Pinpoint the cell where the given text exists, returning its (x, y) midpoint coordinate. 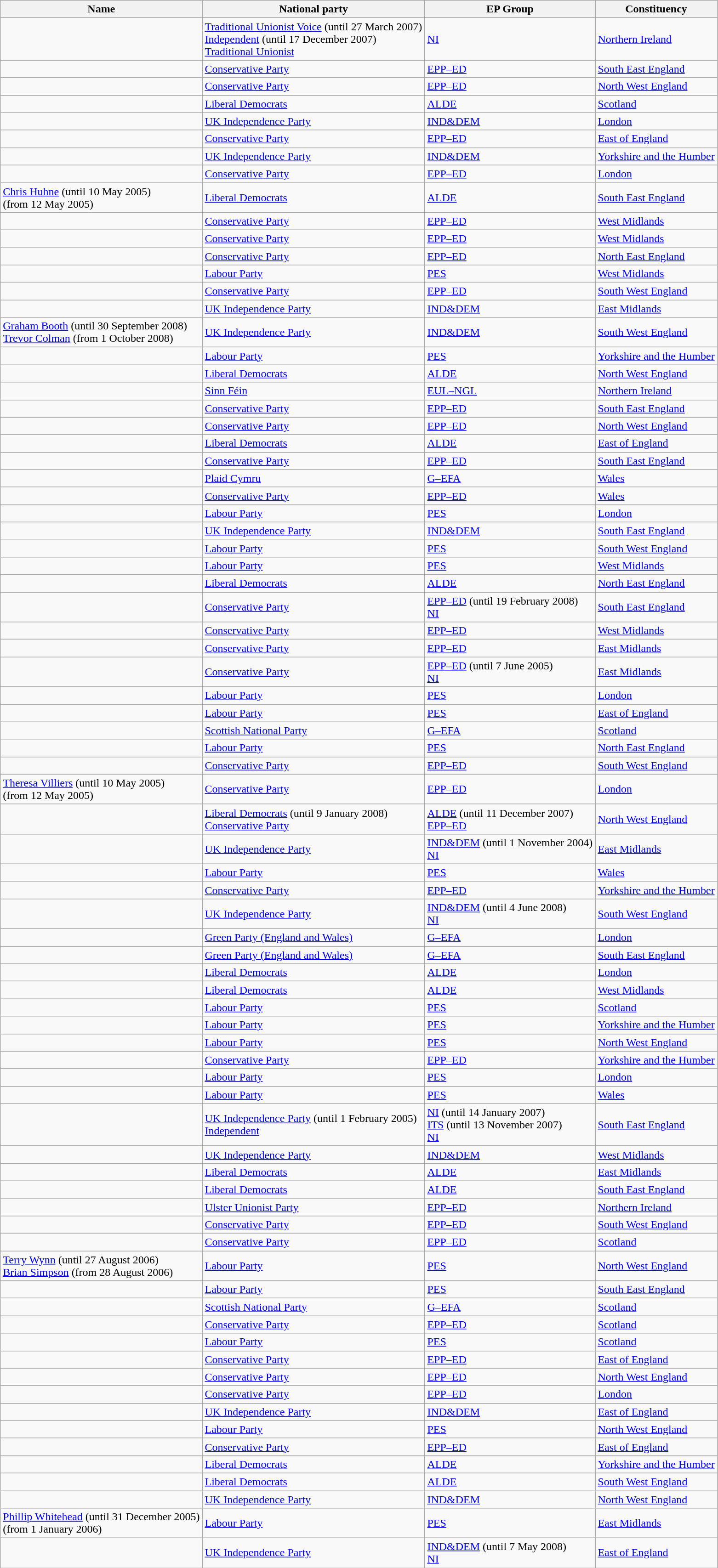
Traditional Unionist Voice (until 27 March 2007) Independent (until 17 December 2007) Traditional Unionist (313, 39)
IND&DEM (until 4 June 2008) NI (510, 914)
Liberal Democrats (until 9 January 2008) Conservative Party (313, 819)
NI (510, 39)
Ulster Unionist Party (313, 1207)
Name (101, 9)
ALDE (until 11 December 2007) EPP–ED (510, 819)
IND&DEM (until 7 May 2008) NI (510, 1553)
National party (313, 9)
NI (until 14 January 2007) ITS (until 13 November 2007) NI (510, 1125)
Theresa Villiers (until 10 May 2005) (from 12 May 2005) (101, 789)
IND&DEM (until 1 November 2004) NI (510, 849)
EUL–NGL (510, 391)
Plaid Cymru (313, 478)
Phillip Whitehead (until 31 December 2005) (from 1 January 2006) (101, 1523)
EPP–ED (until 19 February 2008) NI (510, 607)
EP Group (510, 9)
Constituency (656, 9)
UK Independence Party (until 1 February 2005) Independent (313, 1125)
Graham Booth (until 30 September 2008)Trevor Colman (from 1 October 2008) (101, 333)
Terry Wynn (until 27 August 2006)Brian Simpson (from 28 August 2006) (101, 1266)
Sinn Féin (313, 391)
EPP–ED (until 7 June 2005) NI (510, 672)
Chris Huhne (until 10 May 2005) (from 12 May 2005) (101, 198)
